Determine the [X, Y] coordinate at the center of the cell enclosing the given text.  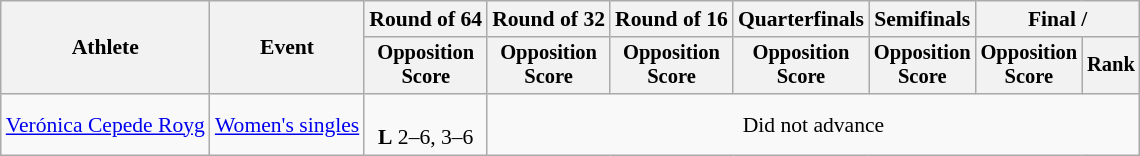
Quarterfinals [801, 19]
Round of 32 [548, 19]
Semifinals [922, 19]
Event [287, 48]
Final / [1058, 19]
Round of 16 [672, 19]
Did not advance [814, 124]
Verónica Cepede Royg [106, 124]
Round of 64 [426, 19]
Women's singles [287, 124]
Athlete [106, 48]
L 2–6, 3–6 [426, 124]
Rank [1111, 66]
